Search for the cell housing the specified text and yield its (X, Y) center coordinate. 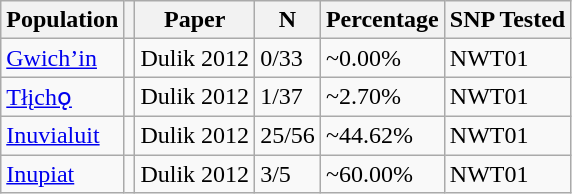
~44.62% (382, 135)
N (288, 20)
1/37 (288, 97)
~2.70% (382, 97)
Paper (195, 20)
Population (62, 20)
Gwich’in (62, 58)
Inupiat (62, 173)
~60.00% (382, 173)
0/33 (288, 58)
25/56 (288, 135)
Inuvialuit (62, 135)
3/5 (288, 173)
Percentage (382, 20)
Tłįchǫ (62, 97)
~0.00% (382, 58)
SNP Tested (507, 20)
